For the text-containing cell, return its midpoint in (x, y) coordinate format. 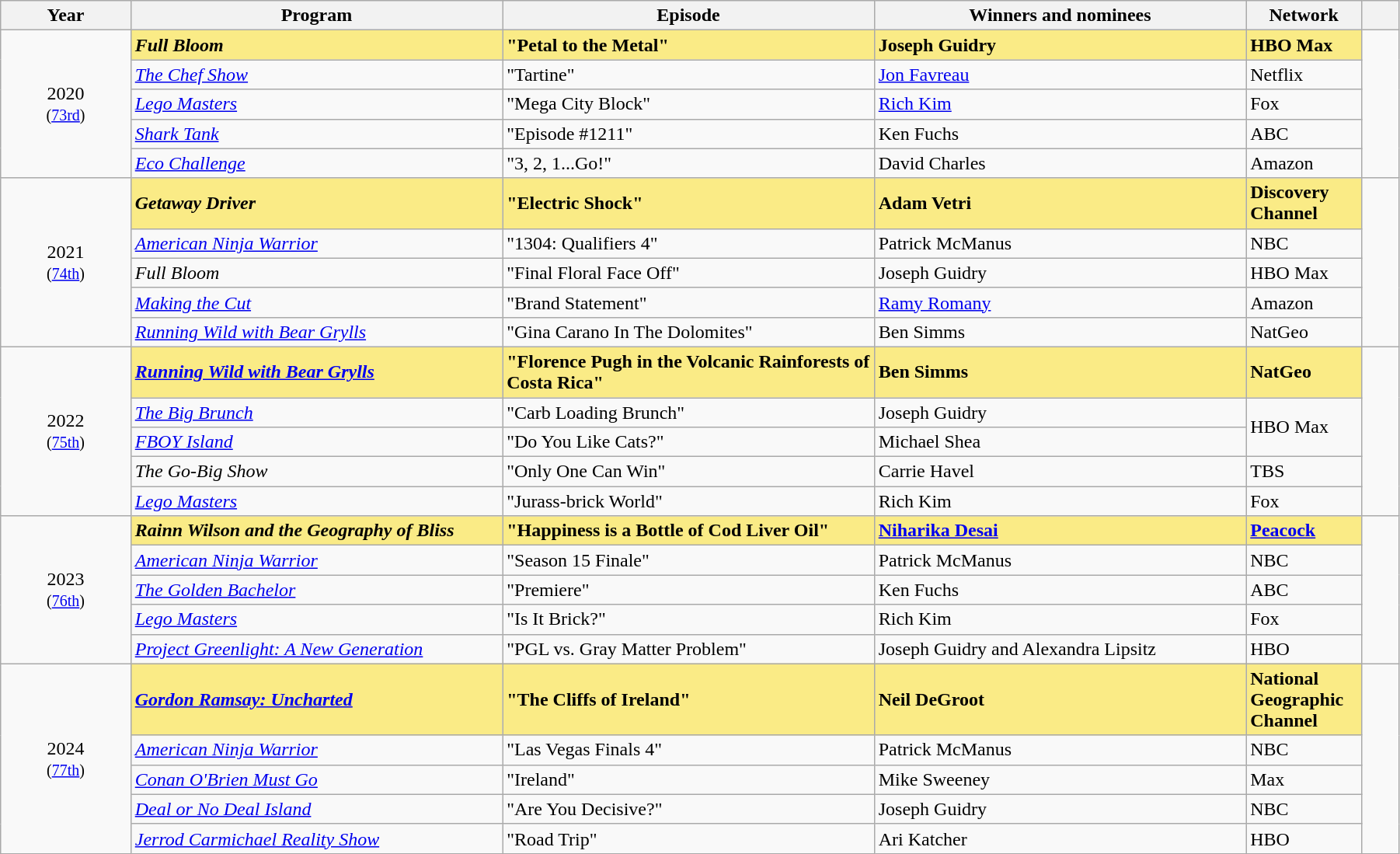
Making the Cut (316, 302)
2021(74th) (65, 263)
Conan O'Brien Must Go (316, 779)
Jerrod Carmichael Reality Show (316, 838)
Deal or No Deal Island (316, 809)
"Ireland" (688, 779)
Max (1304, 779)
2022(75th) (65, 430)
Rainn Wilson and the Geography of Bliss (316, 531)
Netflix (1304, 75)
The Big Brunch (316, 413)
"Brand Statement" (688, 302)
"Mega City Block" (688, 104)
Mike Sweeney (1060, 779)
"Season 15 Finale" (688, 560)
"Do You Like Cats?" (688, 442)
"PGL vs. Gray Matter Problem" (688, 649)
"Tartine" (688, 75)
"Petal to the Metal" (688, 45)
Ramy Romany (1060, 302)
"Electric Shock" (688, 204)
TBS (1304, 472)
Network (1304, 16)
"Final Floral Face Off" (688, 273)
"The Cliffs of Ireland" (688, 699)
FBOY Island (316, 442)
David Charles (1060, 163)
"Happiness is a Bottle of Cod Liver Oil" (688, 531)
2023(76th) (65, 590)
Neil DeGroot (1060, 699)
Michael Shea (1060, 442)
2024(77th) (65, 758)
2020(73rd) (65, 104)
Jon Favreau (1060, 75)
"Premiere" (688, 590)
Episode (688, 16)
Getaway Driver (316, 204)
"Florence Pugh in the Volcanic Rainforests of Costa Rica" (688, 371)
"Jurass-brick World" (688, 501)
Adam Vetri (1060, 204)
"Only One Can Win" (688, 472)
The Golden Bachelor (316, 590)
Eco Challenge (316, 163)
Program (316, 16)
"Is It Brick?" (688, 619)
Discovery Channel (1304, 204)
"Episode #1211" (688, 134)
Gordon Ramsay: Uncharted (316, 699)
Project Greenlight: A New Generation (316, 649)
Shark Tank (316, 134)
Carrie Havel (1060, 472)
"Carb Loading Brunch" (688, 413)
The Go-Big Show (316, 472)
Joseph Guidry and Alexandra Lipsitz (1060, 649)
Winners and nominees (1060, 16)
Niharika Desai (1060, 531)
The Chef Show (316, 75)
Ari Katcher (1060, 838)
"Road Trip" (688, 838)
National Geographic Channel (1304, 699)
"3, 2, 1...Go!" (688, 163)
Year (65, 16)
"Gina Carano In The Dolomites" (688, 332)
"1304: Qualifiers 4" (688, 243)
"Las Vegas Finals 4" (688, 750)
Peacock (1304, 531)
"Are You Decisive?" (688, 809)
